Detect which cell encompasses the target text, then output its [x, y] center coordinate. 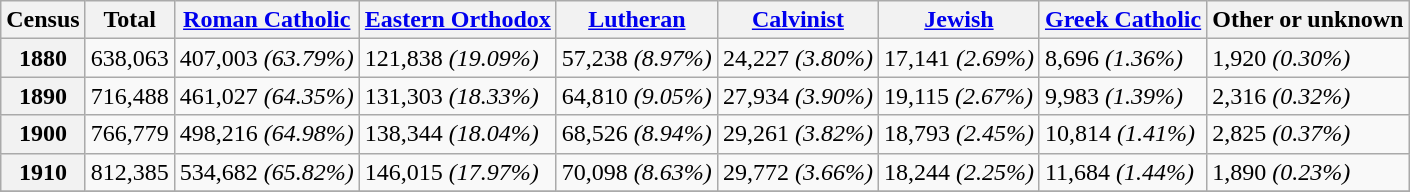
29,261 (3.82%) [798, 134]
146,015 (17.97%) [458, 172]
138,344 (18.04%) [458, 134]
Other or unknown [1308, 20]
Eastern Orthodox [458, 20]
2,825 (0.37%) [1308, 134]
1,890 (0.23%) [1308, 172]
70,098 (8.63%) [636, 172]
1,920 (0.30%) [1308, 58]
18,793 (2.45%) [958, 134]
407,003 (63.79%) [266, 58]
812,385 [130, 172]
19,115 (2.67%) [958, 96]
1890 [43, 96]
Census [43, 20]
638,063 [130, 58]
10,814 (1.41%) [1122, 134]
1880 [43, 58]
Jewish [958, 20]
8,696 (1.36%) [1122, 58]
Calvinist [798, 20]
57,238 (8.97%) [636, 58]
498,216 (64.98%) [266, 134]
Total [130, 20]
716,488 [130, 96]
27,934 (3.90%) [798, 96]
1900 [43, 134]
766,779 [130, 134]
1910 [43, 172]
11,684 (1.44%) [1122, 172]
Lutheran [636, 20]
18,244 (2.25%) [958, 172]
29,772 (3.66%) [798, 172]
Roman Catholic [266, 20]
24,227 (3.80%) [798, 58]
Greek Catholic [1122, 20]
461,027 (64.35%) [266, 96]
9,983 (1.39%) [1122, 96]
17,141 (2.69%) [958, 58]
68,526 (8.94%) [636, 134]
534,682 (65.82%) [266, 172]
131,303 (18.33%) [458, 96]
2,316 (0.32%) [1308, 96]
64,810 (9.05%) [636, 96]
121,838 (19.09%) [458, 58]
